Search for the cell housing the specified text and yield its (X, Y) center coordinate. 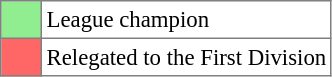
League champion (186, 20)
Relegated to the First Division (186, 57)
